Identify which cell holds the provided text, then report its (X, Y) central coordinate. 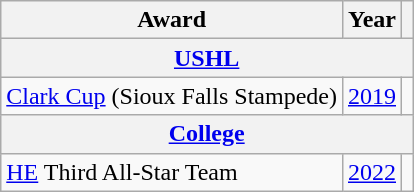
Clark Cup (Sioux Falls Stampede) (172, 96)
2019 (372, 96)
College (207, 134)
Year (372, 20)
Award (172, 20)
USHL (207, 58)
HE Third All-Star Team (172, 172)
2022 (372, 172)
